Determine the (x, y) coordinate at the center of the cell enclosing the given text.  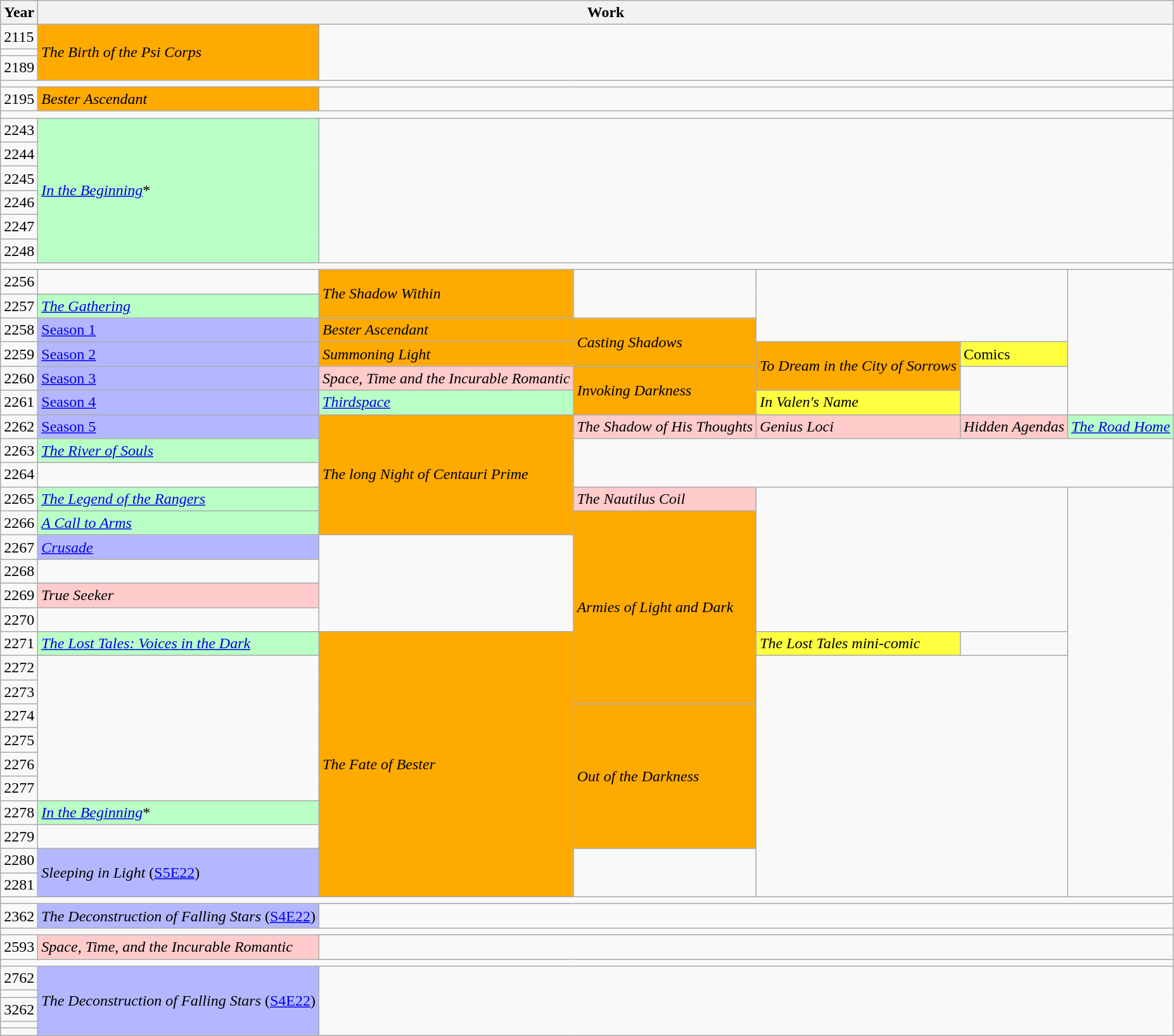
The River of Souls (179, 451)
2271 (19, 644)
Season 2 (179, 354)
Year (19, 13)
2264 (19, 475)
Space, Time, and the Incurable Romantic (179, 947)
Season 3 (179, 378)
True Seeker (179, 595)
2281 (19, 885)
2262 (19, 426)
2195 (19, 99)
2257 (19, 306)
Armies of Light and Dark (665, 607)
2261 (19, 402)
Summoning Light (447, 354)
The Legend of the Rangers (179, 499)
2362 (19, 916)
2272 (19, 668)
The Lost Tales mini-comic (858, 644)
To Dream in the City of Sorrows (858, 366)
Sleeping in Light (S5E22) (179, 873)
2259 (19, 354)
2273 (19, 692)
2258 (19, 330)
2243 (19, 130)
Genius Loci (858, 426)
2280 (19, 860)
Season 5 (179, 426)
2189 (19, 68)
2267 (19, 547)
2278 (19, 812)
2266 (19, 523)
Work (606, 13)
2115 (19, 37)
2245 (19, 178)
The Gathering (179, 306)
3262 (19, 1009)
Crusade (179, 547)
The Nautilus Coil (665, 499)
2256 (19, 282)
The Birth of the Psi Corps (179, 52)
2260 (19, 378)
2275 (19, 740)
2276 (19, 764)
2277 (19, 788)
In Valen's Name (858, 402)
2248 (19, 250)
Space, Time and the Incurable Romantic (447, 378)
2247 (19, 226)
Season 4 (179, 402)
The Lost Tales: Voices in the Dark (179, 644)
Thirdspace (447, 402)
2246 (19, 202)
2279 (19, 836)
2265 (19, 499)
Out of the Darkness (665, 776)
Invoking Darkness (665, 390)
2270 (19, 619)
The Road Home (1120, 426)
2268 (19, 571)
Comics (1014, 354)
The long Night of Centauri Prime (447, 475)
The Shadow of His Thoughts (665, 426)
2263 (19, 451)
2274 (19, 716)
Casting Shadows (665, 342)
The Shadow Within (447, 294)
2244 (19, 154)
2762 (19, 978)
A Call to Arms (179, 523)
Hidden Agendas (1014, 426)
The Fate of Bester (447, 764)
Season 1 (179, 330)
2269 (19, 595)
2593 (19, 947)
